Detect which cell encompasses the target text, then output its [X, Y] center coordinate. 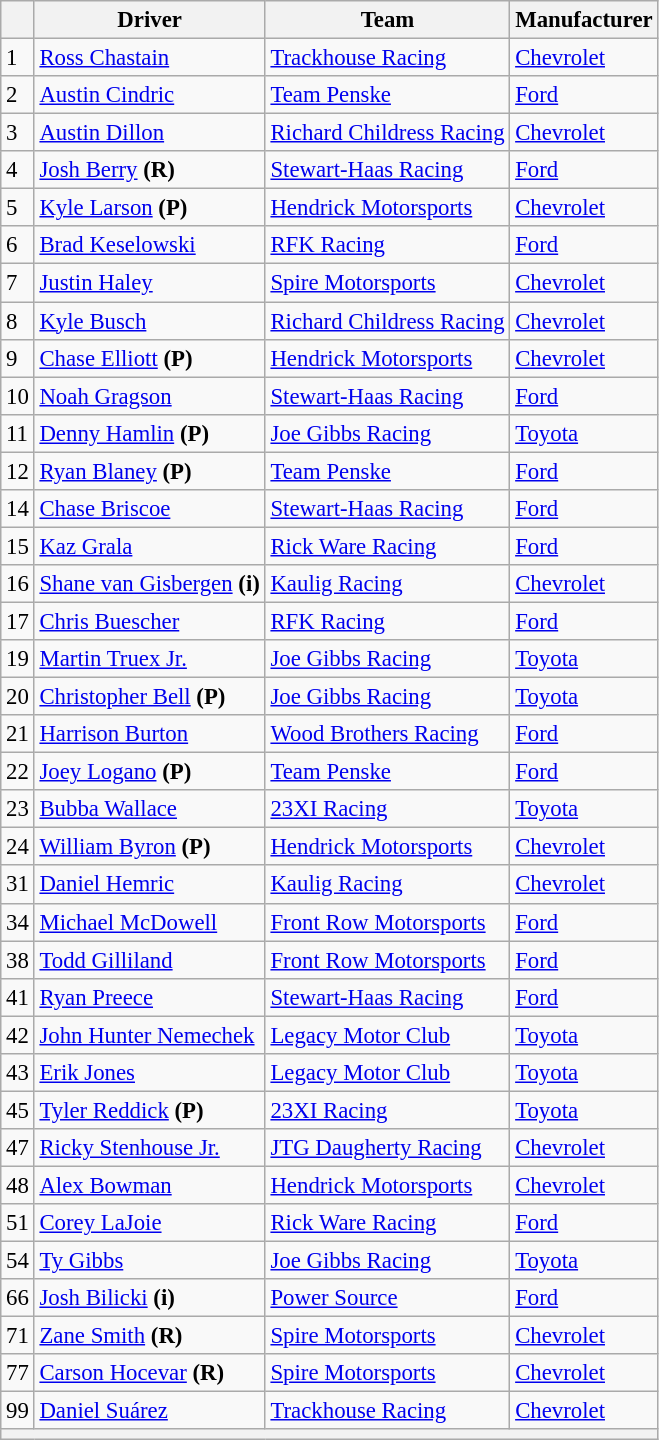
2 [18, 95]
Harrison Burton [150, 734]
54 [18, 1261]
Bubba Wallace [150, 809]
45 [18, 1110]
17 [18, 621]
Michael McDowell [150, 922]
Daniel Hemric [150, 885]
Alex Bowman [150, 1185]
JTG Daugherty Racing [388, 1148]
Carson Hocevar (R) [150, 1373]
Chris Buescher [150, 621]
Ty Gibbs [150, 1261]
31 [18, 885]
5 [18, 208]
71 [18, 1336]
Justin Haley [150, 283]
Ryan Blaney (P) [150, 471]
Driver [150, 20]
Corey LaJoie [150, 1223]
47 [18, 1148]
41 [18, 997]
43 [18, 1073]
99 [18, 1411]
38 [18, 960]
Brad Keselowski [150, 245]
Chase Elliott (P) [150, 358]
John Hunter Nemechek [150, 1035]
11 [18, 433]
Denny Hamlin (P) [150, 433]
Joey Logano (P) [150, 772]
Todd Gilliland [150, 960]
24 [18, 847]
1 [18, 58]
23 [18, 809]
12 [18, 471]
Daniel Suárez [150, 1411]
42 [18, 1035]
6 [18, 245]
Kaz Grala [150, 546]
19 [18, 659]
66 [18, 1298]
Erik Jones [150, 1073]
8 [18, 321]
51 [18, 1223]
3 [18, 133]
Josh Bilicki (i) [150, 1298]
Ross Chastain [150, 58]
Shane van Gisbergen (i) [150, 584]
William Byron (P) [150, 847]
34 [18, 922]
Tyler Reddick (P) [150, 1110]
Zane Smith (R) [150, 1336]
Ryan Preece [150, 997]
Christopher Bell (P) [150, 697]
16 [18, 584]
48 [18, 1185]
77 [18, 1373]
Ricky Stenhouse Jr. [150, 1148]
4 [18, 170]
20 [18, 697]
Austin Cindric [150, 95]
Wood Brothers Racing [388, 734]
Noah Gragson [150, 396]
7 [18, 283]
Kyle Larson (P) [150, 208]
10 [18, 396]
22 [18, 772]
Martin Truex Jr. [150, 659]
9 [18, 358]
15 [18, 546]
Josh Berry (R) [150, 170]
Power Source [388, 1298]
Manufacturer [584, 20]
14 [18, 509]
Austin Dillon [150, 133]
Kyle Busch [150, 321]
Team [388, 20]
Chase Briscoe [150, 509]
21 [18, 734]
